Scan for the cell matching the given text and deliver its (x, y) coordinate at center. 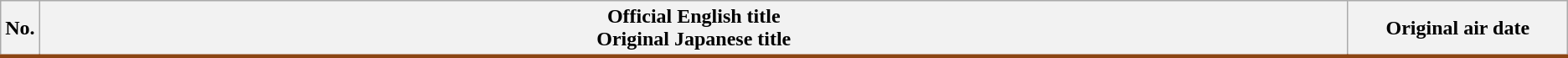
Original air date (1457, 29)
Official English title Original Japanese title (694, 29)
No. (20, 29)
